Find where the given text appears and provide that cell's center as (x, y) coordinate. 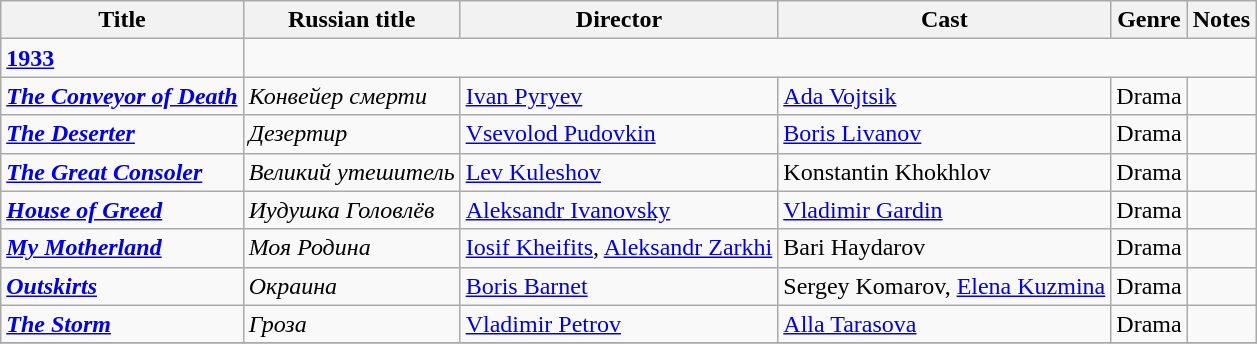
Ivan Pyryev (619, 96)
Bari Haydarov (944, 248)
Title (122, 20)
Vladimir Gardin (944, 210)
Ada Vojtsik (944, 96)
Genre (1149, 20)
Великий утешитель (352, 172)
Iosif Kheifits, Aleksandr Zarkhi (619, 248)
Alla Tarasova (944, 324)
Cast (944, 20)
Boris Barnet (619, 286)
The Conveyor of Death (122, 96)
Гроза (352, 324)
Director (619, 20)
Russian title (352, 20)
Notes (1221, 20)
The Deserter (122, 134)
Иудушка Головлёв (352, 210)
House of Greed (122, 210)
Konstantin Khokhlov (944, 172)
Aleksandr Ivanovsky (619, 210)
The Great Consoler (122, 172)
Vsevolod Pudovkin (619, 134)
Outskirts (122, 286)
Lev Kuleshov (619, 172)
1933 (122, 58)
Boris Livanov (944, 134)
Моя Родина (352, 248)
My Motherland (122, 248)
Vladimir Petrov (619, 324)
Sergey Komarov, Elena Kuzmina (944, 286)
The Storm (122, 324)
Конвейер смерти (352, 96)
Дезертир (352, 134)
Окраина (352, 286)
